Identify which cell holds the provided text, then report its [X, Y] central coordinate. 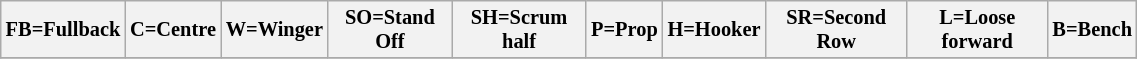
P=Prop [624, 29]
FB=Fullback [63, 29]
B=Bench [1092, 29]
SR=Second Row [836, 29]
W=Winger [274, 29]
L=Loose forward [977, 29]
SH=Scrum half [519, 29]
SO=Stand Off [390, 29]
C=Centre [173, 29]
H=Hooker [714, 29]
